For the text-containing cell, return its midpoint in [X, Y] coordinate format. 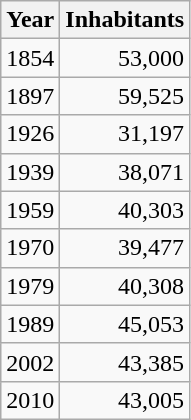
31,197 [125, 134]
43,385 [125, 362]
Year [30, 20]
Inhabitants [125, 20]
1897 [30, 96]
40,308 [125, 286]
38,071 [125, 172]
2010 [30, 400]
1854 [30, 58]
1939 [30, 172]
40,303 [125, 210]
45,053 [125, 324]
2002 [30, 362]
1979 [30, 286]
43,005 [125, 400]
1959 [30, 210]
53,000 [125, 58]
1970 [30, 248]
59,525 [125, 96]
1926 [30, 134]
39,477 [125, 248]
1989 [30, 324]
